For the text-containing cell, return its midpoint in [x, y] coordinate format. 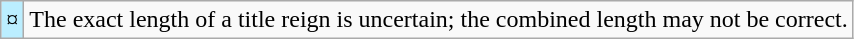
¤ [12, 20]
The exact length of a title reign is uncertain; the combined length may not be correct. [438, 20]
